Return the (X, Y) coordinate for the center point of the cell that contains the specified text.  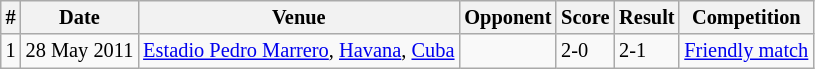
Result (646, 17)
Competition (746, 17)
28 May 2011 (80, 51)
1 (11, 51)
# (11, 17)
Opponent (508, 17)
Venue (298, 17)
Friendly match (746, 51)
Score (585, 17)
2-0 (585, 51)
Estadio Pedro Marrero, Havana, Cuba (298, 51)
Date (80, 17)
2-1 (646, 51)
